Extract the [X, Y] coordinate from the center of the cell holding the provided text.  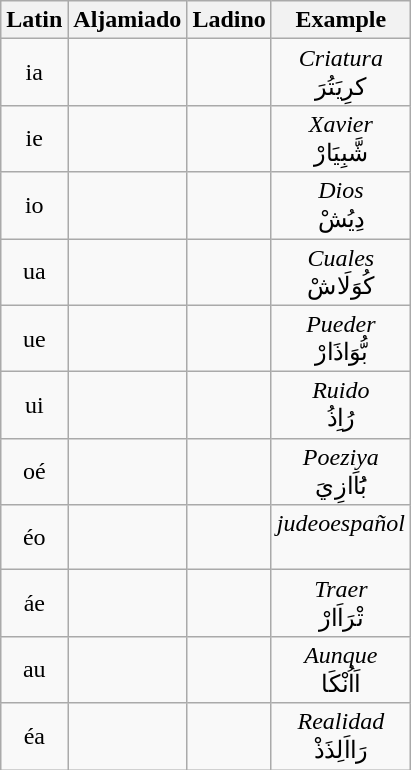
Puederبُّوَاذَارْ [340, 338]
ue [34, 338]
Ruidoرُاِذُ [340, 406]
Example [340, 20]
ui [34, 406]
ua [34, 272]
Criaturaكرِيَتُرَ [340, 72]
ia [34, 72]
Realidadرَااَلِذَذْ [340, 736]
Traerتْرَاَارْ [340, 604]
Aunqueاَاُنْكَا [340, 670]
Poeziyaبَُاَازِيَ [340, 472]
Diosدِيُشْ [340, 206]
au [34, 670]
judeoespañol [340, 538]
Latin [34, 20]
éo [34, 538]
Ladino [229, 20]
ie [34, 138]
Aljamiado [128, 20]
Xavierشَّبِيَارْ [340, 138]
io [34, 206]
Cualesكُوَلَاشْ [340, 272]
áe [34, 604]
oé [34, 472]
éa [34, 736]
